Extract the [x, y] coordinate from the center of the cell holding the provided text.  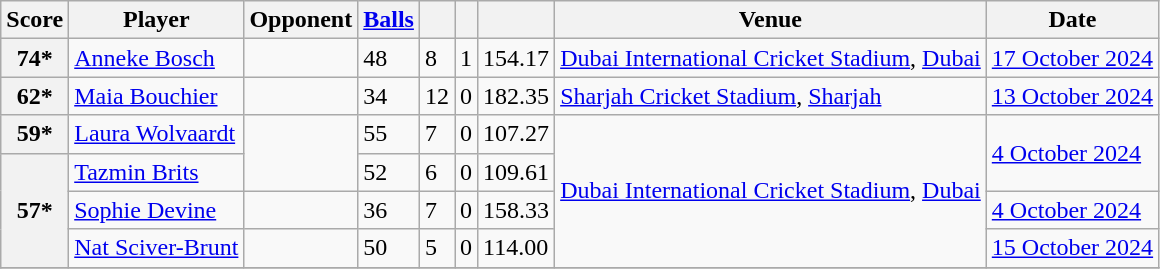
114.00 [516, 248]
Nat Sciver-Brunt [156, 248]
34 [389, 96]
Opponent [301, 20]
158.33 [516, 210]
12 [436, 96]
109.61 [516, 172]
57* [35, 210]
Score [35, 20]
Sharjah Cricket Stadium, Sharjah [771, 96]
Tazmin Brits [156, 172]
Laura Wolvaardt [156, 134]
5 [436, 248]
74* [35, 58]
Sophie Devine [156, 210]
55 [389, 134]
Maia Bouchier [156, 96]
59* [35, 134]
154.17 [516, 58]
1 [466, 58]
15 October 2024 [1072, 248]
Balls [389, 20]
13 October 2024 [1072, 96]
6 [436, 172]
36 [389, 210]
50 [389, 248]
182.35 [516, 96]
Anneke Bosch [156, 58]
Date [1072, 20]
107.27 [516, 134]
8 [436, 58]
52 [389, 172]
62* [35, 96]
48 [389, 58]
17 October 2024 [1072, 58]
Player [156, 20]
Venue [771, 20]
